For the text-containing cell, return its midpoint in (X, Y) coordinate format. 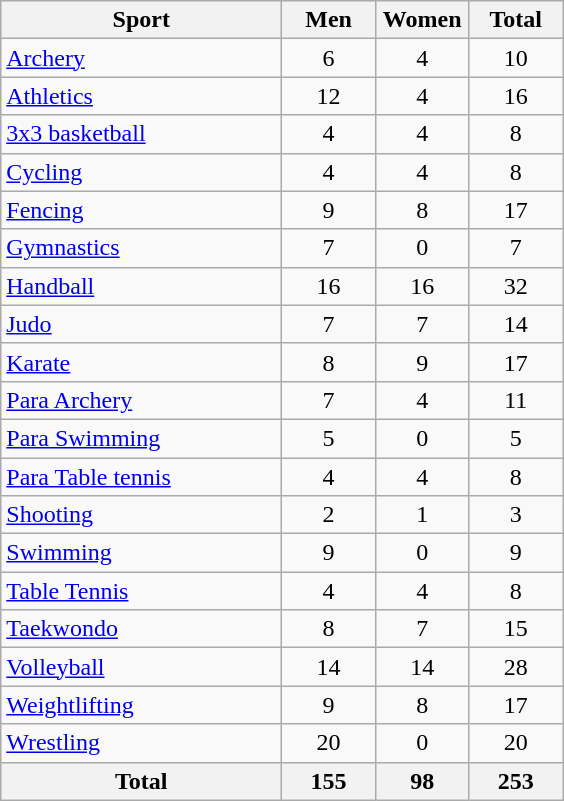
Judo (142, 324)
155 (329, 781)
Cycling (142, 172)
12 (329, 96)
Athletics (142, 96)
11 (516, 400)
15 (516, 629)
32 (516, 286)
Karate (142, 362)
Taekwondo (142, 629)
253 (516, 781)
Sport (142, 20)
3 (516, 515)
Women (422, 20)
28 (516, 667)
Fencing (142, 210)
Wrestling (142, 743)
3x3 basketball (142, 134)
6 (329, 58)
Para Archery (142, 400)
Swimming (142, 553)
Para Swimming (142, 438)
98 (422, 781)
Men (329, 20)
Weightlifting (142, 705)
Volleyball (142, 667)
Table Tennis (142, 591)
Archery (142, 58)
1 (422, 515)
10 (516, 58)
Shooting (142, 515)
Gymnastics (142, 248)
2 (329, 515)
Handball (142, 286)
Para Table tennis (142, 477)
